Identify which cell holds the provided text, then report its [x, y] central coordinate. 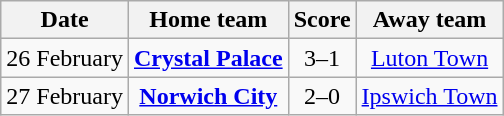
Date [65, 20]
Luton Town [430, 58]
Ipswich Town [430, 96]
26 February [65, 58]
Norwich City [208, 96]
Crystal Palace [208, 58]
Score [322, 20]
2–0 [322, 96]
Home team [208, 20]
27 February [65, 96]
3–1 [322, 58]
Away team [430, 20]
